Capture the cell that displays the provided text and extract its (x, y) central coordinate. 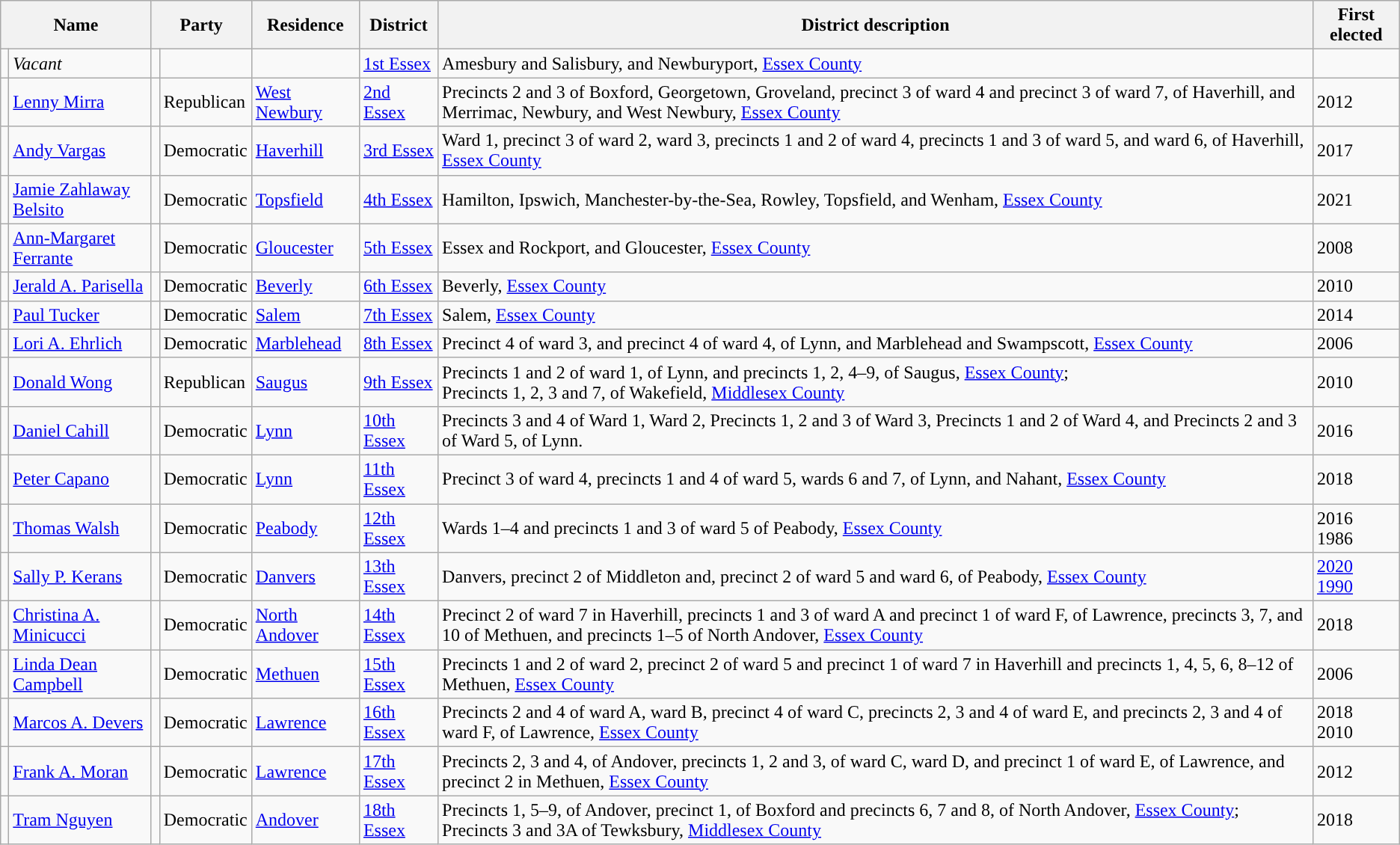
14th Essex (398, 625)
Andy Vargas (80, 151)
Daniel Cahill (80, 431)
Precincts 1 and 2 of ward 1, of Lynn, and precincts 1, 2, 4–9, of Saugus, Essex County;Precincts 1, 2, 3 and 7, of Wakefield, Middlesex County (876, 381)
Danvers (305, 577)
2017 (1356, 151)
Salem, Essex County (876, 315)
Peter Capano (80, 479)
2008 (1356, 248)
Frank A. Moran (80, 772)
6th Essex (398, 286)
West Newbury (305, 102)
9th Essex (398, 381)
1st Essex (398, 64)
20182010 (1356, 722)
2014 (1356, 315)
Jerald A. Parisella (80, 286)
20201990 (1356, 577)
Marblehead (305, 343)
Ann-Margaret Ferrante (80, 248)
Ward 1, precinct 3 of ward 2, ward 3, precincts 1 and 2 of ward 4, precincts 1 and 3 of ward 5, and ward 6, of Haverhill, Essex County (876, 151)
Hamilton, Ipswich, Manchester-by-the-Sea, Rowley, Topsfield, and Wenham, Essex County (876, 199)
Marcos A. Devers (80, 722)
Thomas Walsh (80, 528)
Precinct 3 of ward 4, precincts 1 and 4 of ward 5, wards 6 and 7, of Lynn, and Nahant, Essex County (876, 479)
Lori A. Ehrlich (80, 343)
2016 (1356, 431)
12th Essex (398, 528)
Christina A. Minicucci (80, 625)
8th Essex (398, 343)
Beverly, Essex County (876, 286)
3rd Essex (398, 151)
Name (76, 25)
Beverly (305, 286)
Precincts 1 and 2 of ward 2, precinct 2 of ward 5 and precinct 1 of ward 7 in Haverhill and precincts 1, 4, 5, 6, 8–12 of Methuen, Essex County (876, 675)
10th Essex (398, 431)
Amesbury and Salisbury, and Newburyport, Essex County (876, 64)
Topsfield (305, 199)
Saugus (305, 381)
Residence (305, 25)
4th Essex (398, 199)
Wards 1–4 and precincts 1 and 3 of ward 5 of Peabody, Essex County (876, 528)
District description (876, 25)
Party (201, 25)
13th Essex (398, 577)
Danvers, precinct 2 of Middleton and, precinct 2 of ward 5 and ward 6, of Peabody, Essex County (876, 577)
Precinct 4 of ward 3, and precinct 4 of ward 4, of Lynn, and Marblehead and Swampscott, Essex County (876, 343)
Lenny Mirra (80, 102)
Jamie Zahlaway Belsito (80, 199)
First elected (1356, 25)
16th Essex (398, 722)
20161986 (1356, 528)
11th Essex (398, 479)
17th Essex (398, 772)
Essex and Rockport, and Gloucester, Essex County (876, 248)
Vacant (80, 64)
5th Essex (398, 248)
15th Essex (398, 675)
Haverhill (305, 151)
7th Essex (398, 315)
Salem (305, 315)
Precincts 3 and 4 of Ward 1, Ward 2, Precincts 1, 2 and 3 of Ward 3, Precincts 1 and 2 of Ward 4, and Precincts 2 and 3 of Ward 5, of Lynn. (876, 431)
Paul Tucker (80, 315)
2nd Essex (398, 102)
18th Essex (398, 820)
District (398, 25)
2021 (1356, 199)
Linda Dean Campbell (80, 675)
Donald Wong (80, 381)
Sally P. Kerans (80, 577)
Peabody (305, 528)
Andover (305, 820)
Gloucester (305, 248)
Tram Nguyen (80, 820)
Methuen (305, 675)
North Andover (305, 625)
